Capture the cell that displays the provided text and extract its [X, Y] central coordinate. 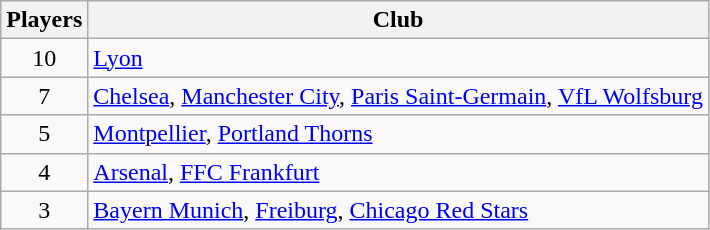
4 [44, 172]
10 [44, 58]
Club [398, 20]
Players [44, 20]
7 [44, 96]
5 [44, 134]
Bayern Munich, Freiburg, Chicago Red Stars [398, 210]
Lyon [398, 58]
Montpellier, Portland Thorns [398, 134]
Chelsea, Manchester City, Paris Saint-Germain, VfL Wolfsburg [398, 96]
Arsenal, FFC Frankfurt [398, 172]
3 [44, 210]
